Pinpoint the cell where the given text exists, returning its (x, y) midpoint coordinate. 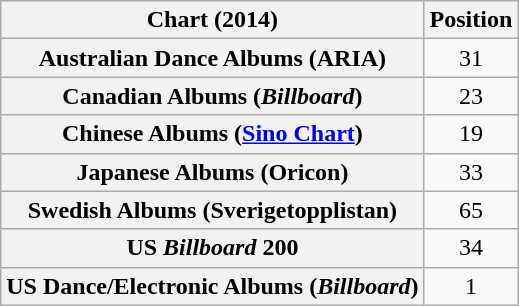
US Billboard 200 (212, 248)
Swedish Albums (Sverigetopplistan) (212, 210)
US Dance/Electronic Albums (Billboard) (212, 286)
Australian Dance Albums (ARIA) (212, 58)
Position (471, 20)
Japanese Albums (Oricon) (212, 172)
Chinese Albums (Sino Chart) (212, 134)
31 (471, 58)
19 (471, 134)
1 (471, 286)
65 (471, 210)
Chart (2014) (212, 20)
34 (471, 248)
33 (471, 172)
23 (471, 96)
Canadian Albums (Billboard) (212, 96)
